Pinpoint the cell where the given text exists, returning its [X, Y] midpoint coordinate. 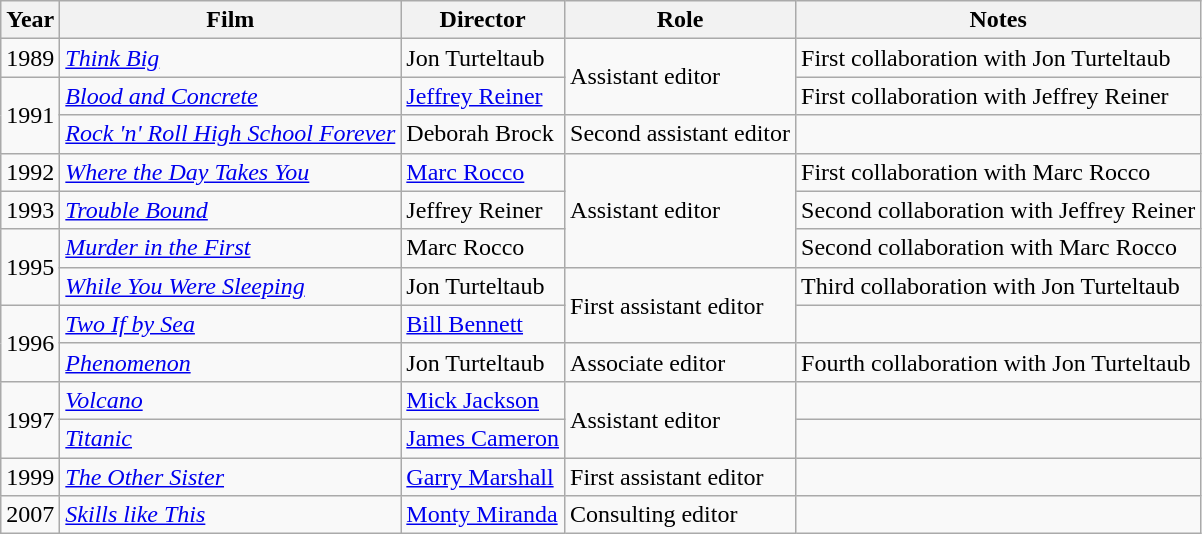
1995 [30, 267]
1996 [30, 343]
The Other Sister [230, 477]
Monty Miranda [483, 515]
Third collaboration with Jon Turteltaub [998, 286]
Role [680, 20]
Trouble Bound [230, 210]
First collaboration with Jeffrey Reiner [998, 96]
Year [30, 20]
First collaboration with Marc Rocco [998, 172]
Garry Marshall [483, 477]
Mick Jackson [483, 400]
1997 [30, 419]
1993 [30, 210]
Skills like This [230, 515]
First collaboration with Jon Turteltaub [998, 58]
Bill Bennett [483, 324]
1989 [30, 58]
While You Were Sleeping [230, 286]
Second assistant editor [680, 134]
Fourth collaboration with Jon Turteltaub [998, 362]
Director [483, 20]
1991 [30, 115]
Film [230, 20]
Rock 'n' Roll High School Forever [230, 134]
Blood and Concrete [230, 96]
Notes [998, 20]
Deborah Brock [483, 134]
Second collaboration with Marc Rocco [998, 248]
Associate editor [680, 362]
1999 [30, 477]
2007 [30, 515]
Second collaboration with Jeffrey Reiner [998, 210]
Volcano [230, 400]
Titanic [230, 438]
Phenomenon [230, 362]
Where the Day Takes You [230, 172]
Two If by Sea [230, 324]
Consulting editor [680, 515]
Murder in the First [230, 248]
James Cameron [483, 438]
1992 [30, 172]
Think Big [230, 58]
